Determine the (X, Y) coordinate at the center of the cell enclosing the given text.  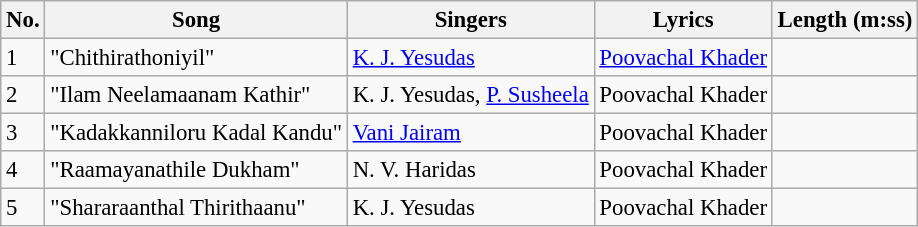
Singers (470, 20)
K. J. Yesudas, P. Susheela (470, 95)
Song (196, 20)
Lyrics (683, 20)
Vani Jairam (470, 133)
"Chithirathoniyil" (196, 58)
3 (23, 133)
1 (23, 58)
"Shararaanthal Thirithaanu" (196, 208)
Length (m:ss) (844, 20)
5 (23, 208)
N. V. Haridas (470, 170)
"Ilam Neelamaanam Kathir" (196, 95)
No. (23, 20)
4 (23, 170)
2 (23, 95)
"Raamayanathile Dukham" (196, 170)
"Kadakkanniloru Kadal Kandu" (196, 133)
